Pinpoint the cell where the given text exists, returning its (x, y) midpoint coordinate. 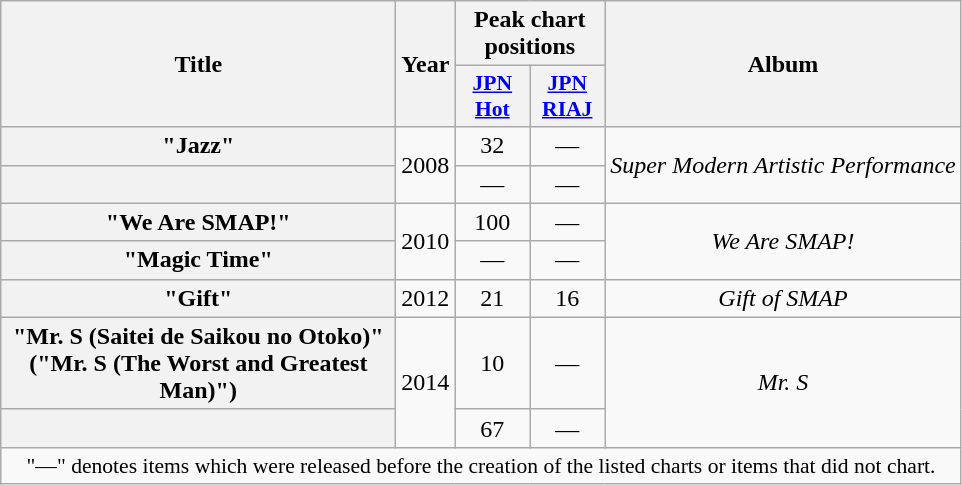
2012 (426, 298)
Mr. S (784, 382)
"Jazz" (198, 146)
Album (784, 64)
"Gift" (198, 298)
We Are SMAP! (784, 241)
"We Are SMAP!" (198, 222)
21 (492, 298)
Peak chart positions (530, 34)
2010 (426, 241)
"Mr. S (Saitei de Saikou no Otoko)" ("Mr. S (The Worst and Greatest Man)") (198, 363)
"Magic Time" (198, 260)
16 (568, 298)
10 (492, 363)
Title (198, 64)
Gift of SMAP (784, 298)
2008 (426, 165)
JPN Hot (492, 96)
Year (426, 64)
32 (492, 146)
2014 (426, 382)
Super Modern Artistic Performance (784, 165)
"—" denotes items which were released before the creation of the listed charts or items that did not chart. (482, 465)
100 (492, 222)
JPN RIAJ (568, 96)
67 (492, 428)
